Determine the (X, Y) coordinate at the center of the cell enclosing the given text.  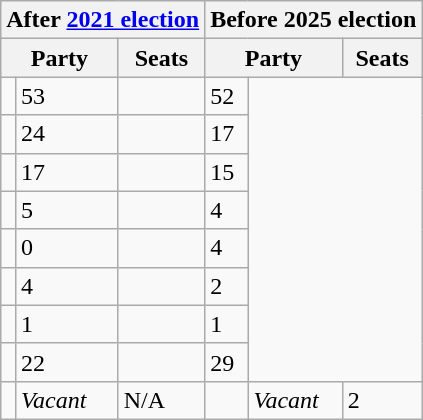
5 (68, 210)
24 (68, 134)
0 (68, 248)
53 (68, 96)
Before 2025 election (314, 20)
After 2021 election (103, 20)
N/A (162, 400)
29 (226, 362)
52 (226, 96)
15 (226, 172)
22 (68, 362)
